Capture the cell that displays the provided text and extract its (X, Y) central coordinate. 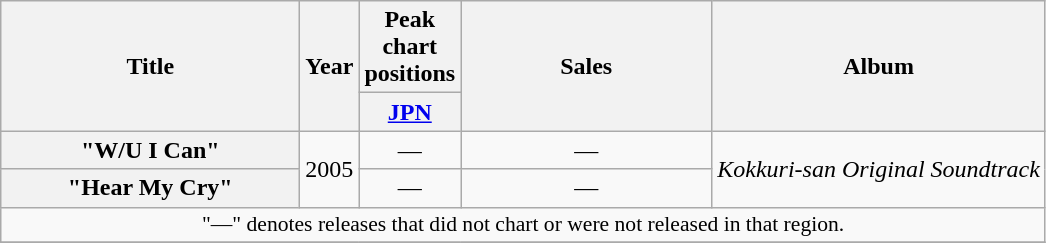
Title (150, 66)
"—" denotes releases that did not chart or were not released in that region. (524, 225)
"Hear My Cry" (150, 188)
Album (879, 66)
Sales (586, 66)
Peak chart positions (410, 47)
"W/U I Can" (150, 150)
JPN (410, 112)
Year (330, 66)
2005 (330, 169)
Kokkuri-san Original Soundtrack (879, 169)
